From the cell containing the given text, extract its center point as [X, Y] coordinate. 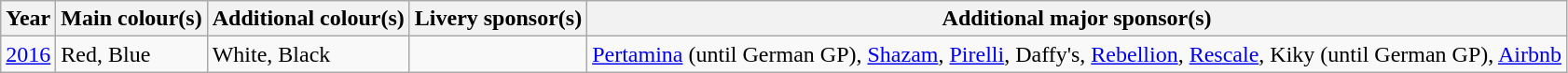
Pertamina (until German GP), Shazam, Pirelli, Daffy's, Rebellion, Rescale, Kiky (until German GP), Airbnb [1078, 54]
Year [28, 19]
Livery sponsor(s) [498, 19]
Main colour(s) [131, 19]
Additional major sponsor(s) [1078, 19]
Red, Blue [131, 54]
White, Black [308, 54]
2016 [28, 54]
Additional colour(s) [308, 19]
